Extract the [X, Y] coordinate from the center of the cell holding the provided text.  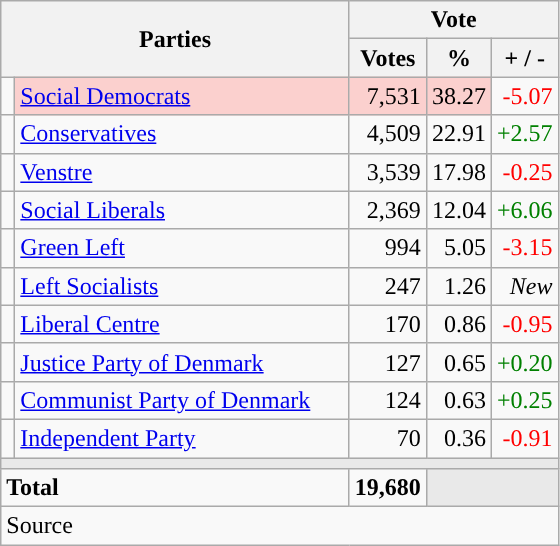
+6.06 [524, 210]
Social Democrats [182, 96]
+0.25 [524, 400]
0.36 [458, 438]
Parties [176, 39]
Source [280, 526]
Votes [388, 58]
2,369 [388, 210]
124 [388, 400]
1.26 [458, 286]
0.63 [458, 400]
Independent Party [182, 438]
7,531 [388, 96]
+2.57 [524, 134]
19,680 [388, 488]
Conservatives [182, 134]
22.91 [458, 134]
170 [388, 324]
-0.91 [524, 438]
17.98 [458, 172]
0.65 [458, 362]
+0.20 [524, 362]
Liberal Centre [182, 324]
-3.15 [524, 248]
12.04 [458, 210]
Justice Party of Denmark [182, 362]
247 [388, 286]
Communist Party of Denmark [182, 400]
-0.95 [524, 324]
New [524, 286]
70 [388, 438]
3,539 [388, 172]
% [458, 58]
994 [388, 248]
Total [176, 488]
Vote [454, 20]
Social Liberals [182, 210]
4,509 [388, 134]
-5.07 [524, 96]
-0.25 [524, 172]
5.05 [458, 248]
127 [388, 362]
+ / - [524, 58]
38.27 [458, 96]
Venstre [182, 172]
Left Socialists [182, 286]
Green Left [182, 248]
0.86 [458, 324]
